Capture the cell that displays the provided text and extract its (X, Y) central coordinate. 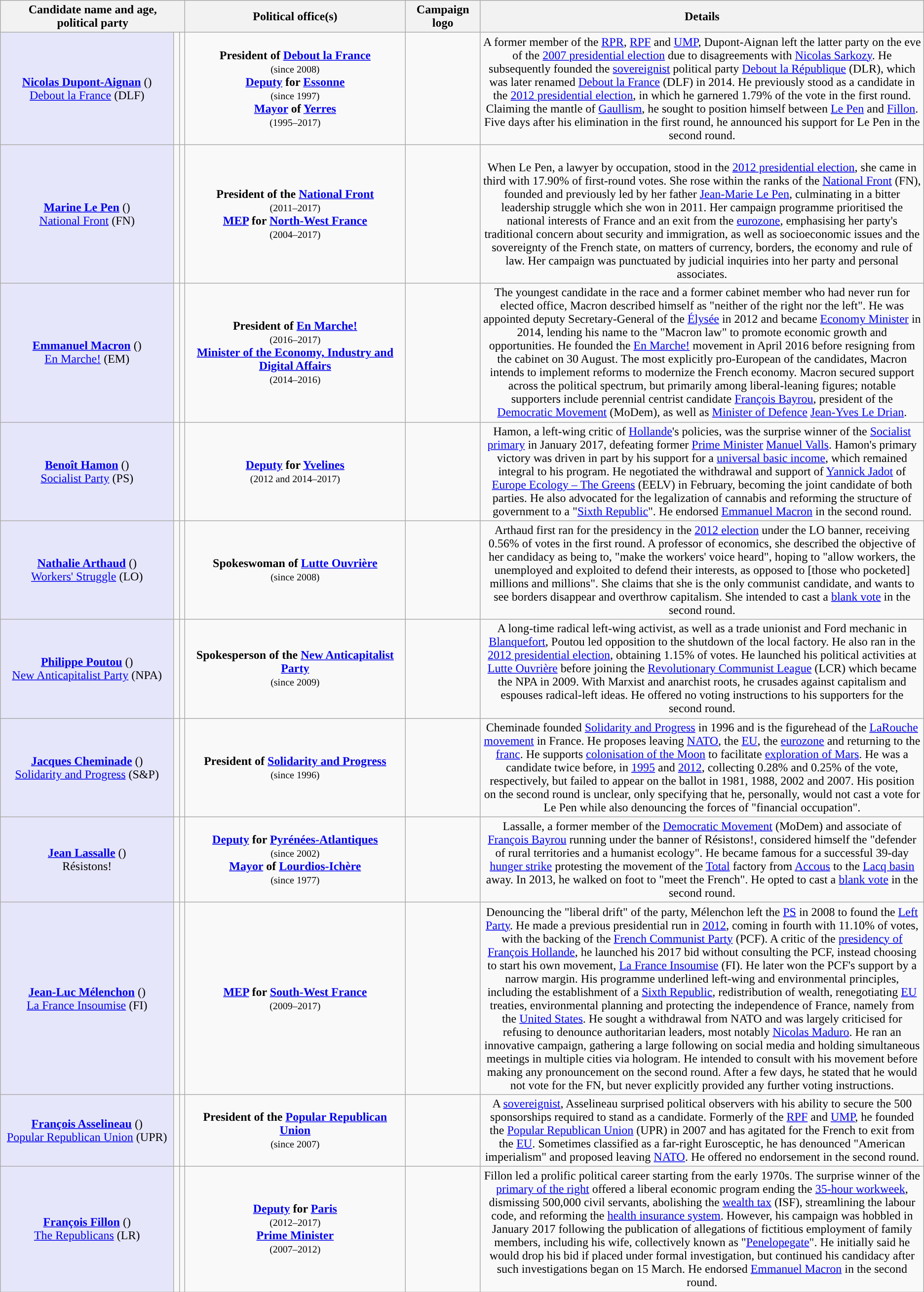
Deputy for Pyrénées-Atlantiques(since 2002)Mayor of Lourdios-Ichère(since 1977) (295, 860)
President of En Marche!(2016–2017)Minister of the Economy, Industry and Digital Affairs(2014–2016) (295, 352)
Campaign logo (443, 17)
Jean-Luc Mélenchon ()La France Insoumise (FI) (87, 998)
President of Solidarity and Progress(since 1996) (295, 767)
Deputy for Yvelines(2012 and 2014–2017) (295, 471)
Nicolas Dupont-Aignan ()Debout la France (DLF) (87, 89)
Candidate name and age,political party (93, 17)
Benoît Hamon ()Socialist Party (PS) (87, 471)
President of the Popular Republican Union(since 2007) (295, 1130)
Nathalie Arthaud ()Workers' Struggle (LO) (87, 570)
Spokesperson of the New Anticapitalist Party(since 2009) (295, 669)
Deputy for Paris(2012–2017)Prime Minister(2007–2012) (295, 1229)
President of the National Front(2011–2017)MEP for North-West France(2004–2017) (295, 214)
François Fillon ()The Republicans (LR) (87, 1229)
Marine Le Pen ()National Front (FN) (87, 214)
Emmanuel Macron ()En Marche! (EM) (87, 352)
MEP for South-West France(2009–2017) (295, 998)
François Asselineau ()Popular Republican Union (UPR) (87, 1130)
President of Debout la France(since 2008)Deputy for Essonne(since 1997)Mayor of Yerres(1995–2017) (295, 89)
Spokeswoman of Lutte Ouvrière(since 2008) (295, 570)
Philippe Poutou ()New Anticapitalist Party (NPA) (87, 669)
Jacques Cheminade ()Solidarity and Progress (S&P) (87, 767)
Details (702, 17)
Jean Lassalle ()Résistons! (87, 860)
Political office(s) (295, 17)
